From the cell containing the given text, extract its center point as [x, y] coordinate. 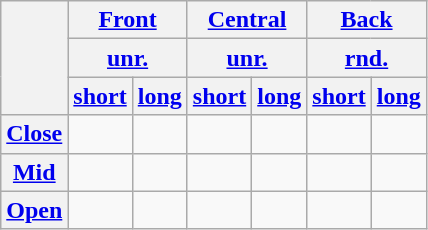
Back [366, 20]
Mid [34, 172]
Close [34, 134]
Front [128, 20]
rnd. [366, 58]
Open [34, 210]
Central [246, 20]
